Extract the [X, Y] coordinate from the center of the cell holding the provided text.  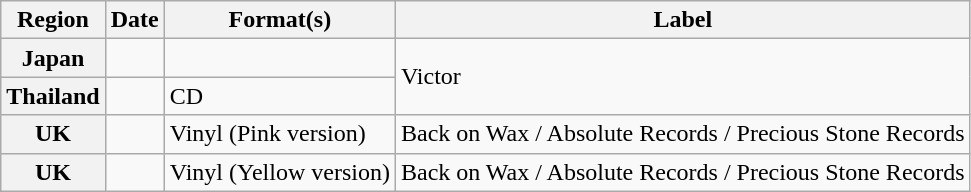
CD [280, 96]
Thailand [53, 96]
Vinyl (Pink version) [280, 134]
Date [134, 20]
Japan [53, 58]
Victor [682, 77]
Label [682, 20]
Vinyl (Yellow version) [280, 172]
Format(s) [280, 20]
Region [53, 20]
